Locate the cell with the specified text and output its (X, Y) center coordinate. 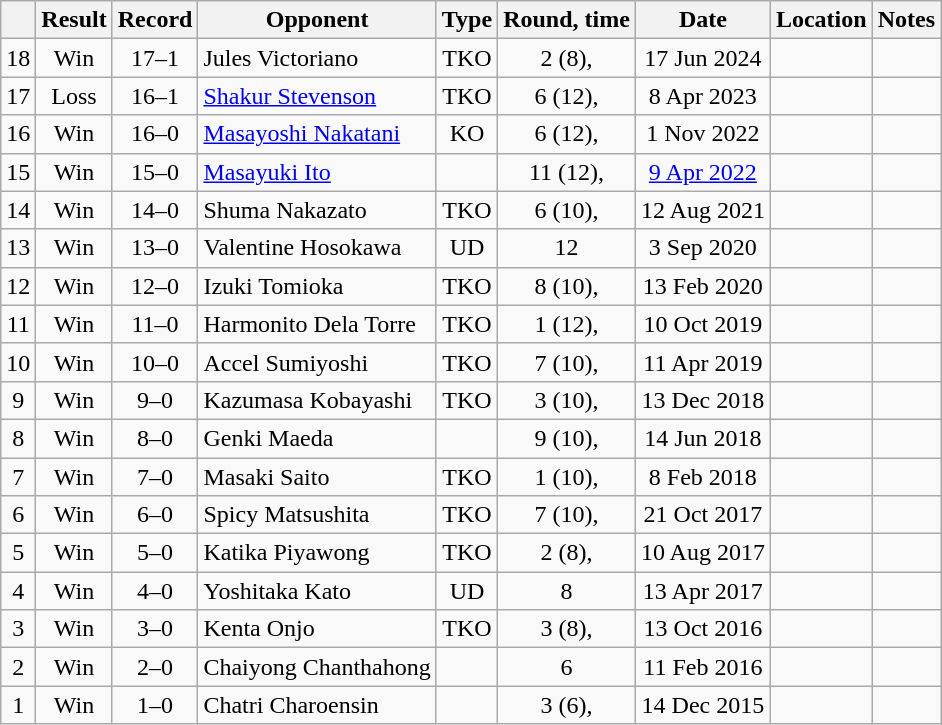
Round, time (567, 20)
1 (18, 705)
10 (18, 362)
Genki Maeda (317, 438)
9 (18, 400)
3 (8), (567, 629)
11–0 (155, 324)
Type (466, 20)
15–0 (155, 172)
Katika Piyawong (317, 553)
11 Apr 2019 (702, 362)
9 Apr 2022 (702, 172)
KO (466, 134)
11 Feb 2016 (702, 667)
17–1 (155, 58)
8 (10), (567, 286)
Kenta Onjo (317, 629)
18 (18, 58)
Masayuki Ito (317, 172)
Harmonito Dela Torre (317, 324)
Result (74, 20)
9 (10), (567, 438)
Location (821, 20)
3 Sep 2020 (702, 248)
Chaiyong Chanthahong (317, 667)
Izuki Tomioka (317, 286)
Spicy Matsushita (317, 515)
Masayoshi Nakatani (317, 134)
13 Dec 2018 (702, 400)
10–0 (155, 362)
4–0 (155, 591)
2 (18, 667)
7 (18, 477)
3 (10), (567, 400)
13 (18, 248)
3–0 (155, 629)
10 Oct 2019 (702, 324)
1 (10), (567, 477)
2–0 (155, 667)
13 Feb 2020 (702, 286)
Loss (74, 96)
6 (10), (567, 210)
8 Apr 2023 (702, 96)
1 (12), (567, 324)
16–0 (155, 134)
3 (18, 629)
12 Aug 2021 (702, 210)
Masaki Saito (317, 477)
Valentine Hosokawa (317, 248)
11 (18, 324)
16–1 (155, 96)
Chatri Charoensin (317, 705)
12–0 (155, 286)
6–0 (155, 515)
4 (18, 591)
11 (12), (567, 172)
9–0 (155, 400)
14–0 (155, 210)
8–0 (155, 438)
14 Dec 2015 (702, 705)
Notes (906, 20)
Opponent (317, 20)
Kazumasa Kobayashi (317, 400)
5–0 (155, 553)
16 (18, 134)
13 Apr 2017 (702, 591)
Shakur Stevenson (317, 96)
21 Oct 2017 (702, 515)
7–0 (155, 477)
14 (18, 210)
8 Feb 2018 (702, 477)
5 (18, 553)
17 Jun 2024 (702, 58)
Yoshitaka Kato (317, 591)
13–0 (155, 248)
14 Jun 2018 (702, 438)
15 (18, 172)
3 (6), (567, 705)
Jules Victoriano (317, 58)
17 (18, 96)
1–0 (155, 705)
Shuma Nakazato (317, 210)
Record (155, 20)
1 Nov 2022 (702, 134)
Date (702, 20)
10 Aug 2017 (702, 553)
13 Oct 2016 (702, 629)
Accel Sumiyoshi (317, 362)
